Return the [X, Y] coordinate for the center point of the cell that contains the specified text.  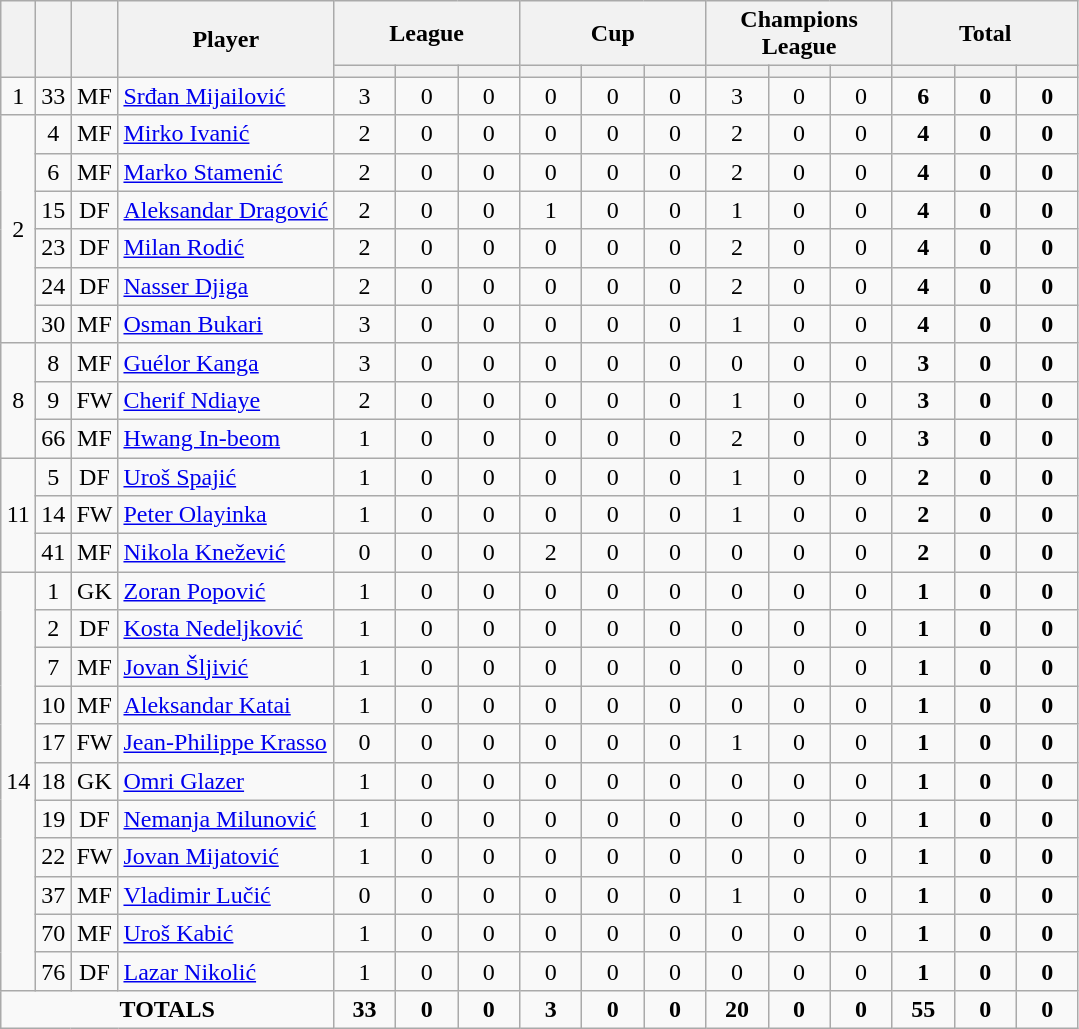
5 [54, 477]
11 [18, 515]
66 [54, 438]
Lazar Nikolić [226, 971]
Jovan Mijatović [226, 857]
19 [54, 819]
Cup [613, 34]
30 [54, 324]
Total [985, 34]
Milan Rodić [226, 248]
Uroš Kabić [226, 933]
24 [54, 286]
37 [54, 895]
55 [923, 1009]
10 [54, 705]
Peter Olayinka [226, 515]
20 [737, 1009]
Aleksandar Katai [226, 705]
Jovan Šljivić [226, 667]
Nikola Knežević [226, 553]
Player [226, 39]
Zoran Popović [226, 591]
Aleksandar Dragović [226, 210]
Uroš Spajić [226, 477]
Mirko Ivanić [226, 134]
Osman Bukari [226, 324]
Srđan Mijailović [226, 96]
League [427, 34]
15 [54, 210]
76 [54, 971]
TOTALS [168, 1009]
Nemanja Milunović [226, 819]
Cherif Ndiaye [226, 400]
18 [54, 781]
Champions League [799, 34]
17 [54, 743]
9 [54, 400]
Nasser Djiga [226, 286]
7 [54, 667]
Kosta Nedeljković [226, 629]
23 [54, 248]
Omri Glazer [226, 781]
22 [54, 857]
Guélor Kanga [226, 362]
Marko Stamenić [226, 172]
70 [54, 933]
Hwang In-beom [226, 438]
Vladimir Lučić [226, 895]
41 [54, 553]
Jean-Philippe Krasso [226, 743]
